Identify which cell holds the provided text, then report its [x, y] central coordinate. 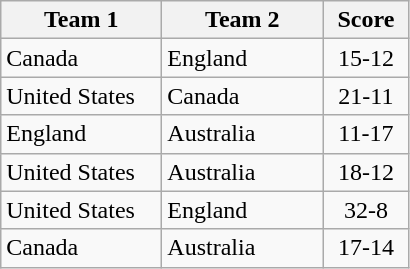
Score [366, 20]
15-12 [366, 58]
21-11 [366, 96]
17-14 [366, 248]
11-17 [366, 134]
Team 1 [82, 20]
32-8 [366, 210]
18-12 [366, 172]
Team 2 [242, 20]
